Extract the [x, y] coordinate from the center of the cell holding the provided text.  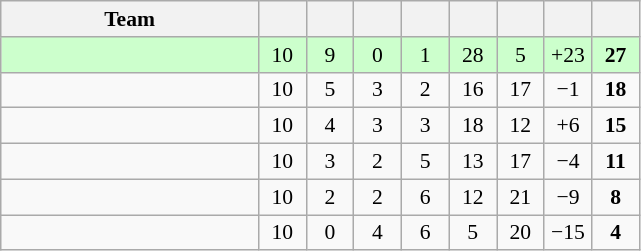
−1 [568, 90]
Team [130, 19]
20 [520, 233]
27 [616, 55]
15 [616, 126]
13 [473, 162]
16 [473, 90]
−15 [568, 233]
+6 [568, 126]
8 [616, 197]
1 [425, 55]
9 [330, 55]
11 [616, 162]
21 [520, 197]
−9 [568, 197]
28 [473, 55]
−4 [568, 162]
+23 [568, 55]
